Locate the cell with the specified text and output its (x, y) center coordinate. 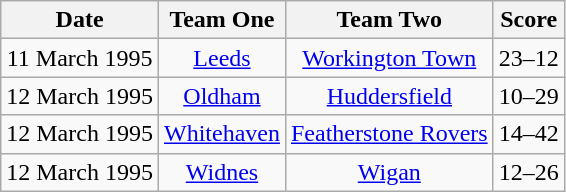
Date (80, 20)
Score (528, 20)
Leeds (222, 58)
23–12 (528, 58)
Huddersfield (389, 96)
Wigan (389, 172)
12–26 (528, 172)
14–42 (528, 134)
10–29 (528, 96)
Team One (222, 20)
Featherstone Rovers (389, 134)
Workington Town (389, 58)
Oldham (222, 96)
Widnes (222, 172)
Whitehaven (222, 134)
Team Two (389, 20)
11 March 1995 (80, 58)
